Search for the cell housing the specified text and yield its [x, y] center coordinate. 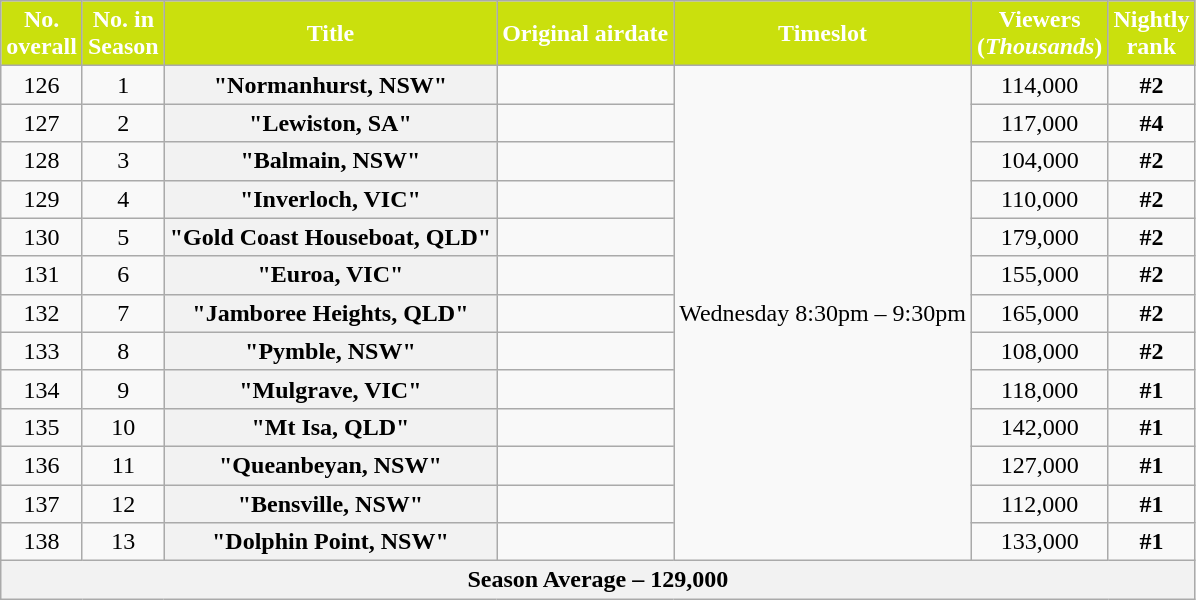
13 [123, 542]
1 [123, 85]
2 [123, 123]
"Euroa, VIC" [330, 275]
Title [330, 34]
108,000 [1039, 351]
Season Average – 129,000 [598, 580]
114,000 [1039, 85]
Timeslot [823, 34]
5 [123, 237]
6 [123, 275]
133,000 [1039, 542]
10 [123, 427]
133 [42, 351]
Viewers(Thousands) [1039, 34]
"Gold Coast Houseboat, QLD" [330, 237]
127 [42, 123]
110,000 [1039, 199]
9 [123, 389]
#4 [1152, 123]
155,000 [1039, 275]
138 [42, 542]
127,000 [1039, 465]
8 [123, 351]
No. overall [42, 34]
12 [123, 503]
"Normanhurst, NSW" [330, 85]
112,000 [1039, 503]
3 [123, 161]
"Queanbeyan, NSW" [330, 465]
"Lewiston, SA" [330, 123]
Original airdate [586, 34]
131 [42, 275]
130 [42, 237]
117,000 [1039, 123]
Nightlyrank [1152, 34]
142,000 [1039, 427]
"Pymble, NSW" [330, 351]
"Jamboree Heights, QLD" [330, 313]
118,000 [1039, 389]
129 [42, 199]
128 [42, 161]
136 [42, 465]
"Bensville, NSW" [330, 503]
"Inverloch, VIC" [330, 199]
"Dolphin Point, NSW" [330, 542]
7 [123, 313]
104,000 [1039, 161]
No. in Season [123, 34]
"Mt Isa, QLD" [330, 427]
Wednesday 8:30pm – 9:30pm [823, 314]
4 [123, 199]
126 [42, 85]
135 [42, 427]
132 [42, 313]
179,000 [1039, 237]
11 [123, 465]
137 [42, 503]
134 [42, 389]
165,000 [1039, 313]
"Balmain, NSW" [330, 161]
"Mulgrave, VIC" [330, 389]
